Return [x, y] of the center of cell containing provided text 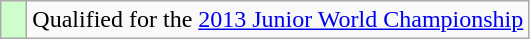
Qualified for the 2013 Junior World Championship [278, 20]
